Pinpoint the cell where the given text exists, returning its (X, Y) midpoint coordinate. 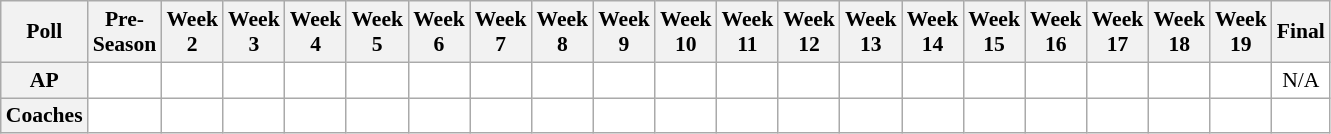
Week7 (501, 32)
Week10 (686, 32)
Coaches (44, 116)
Pre-Season (125, 32)
N/A (1301, 80)
Week13 (871, 32)
Week3 (254, 32)
Week18 (1179, 32)
AP (44, 80)
Week15 (994, 32)
Week4 (316, 32)
Poll (44, 32)
Week19 (1241, 32)
Week8 (562, 32)
Week6 (439, 32)
Week9 (624, 32)
Week14 (933, 32)
Week12 (809, 32)
Week17 (1118, 32)
Week16 (1056, 32)
Week2 (192, 32)
Final (1301, 32)
Week5 (377, 32)
Week11 (748, 32)
